Pinpoint the cell where the given text exists, returning its [x, y] midpoint coordinate. 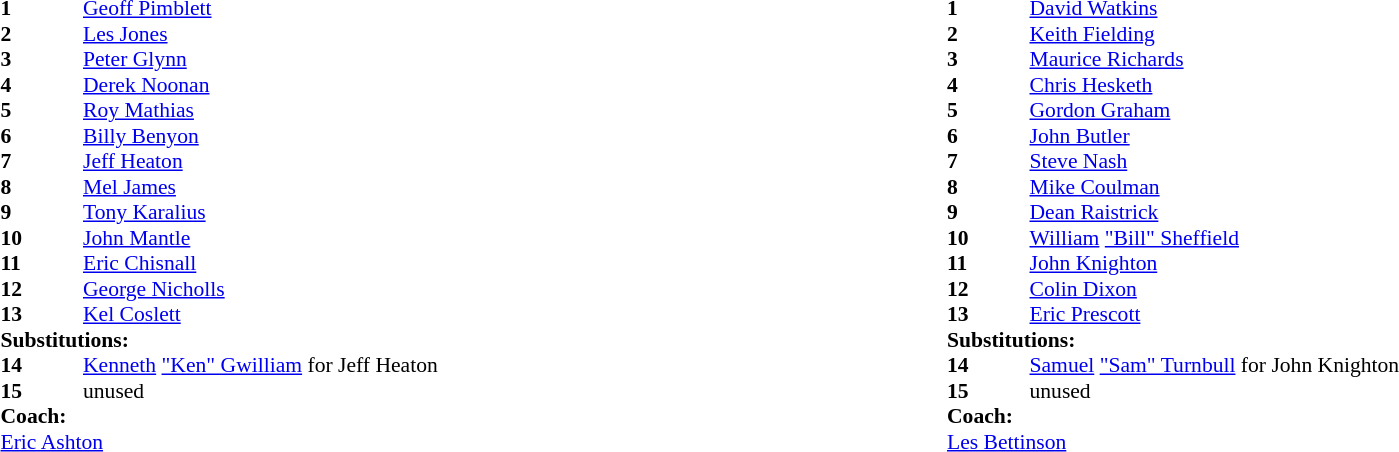
Kel Coslett [260, 315]
Jeff Heaton [260, 161]
Billy Benyon [260, 136]
Eric Chisnall [260, 263]
Tony Karalius [260, 213]
Les Jones [260, 34]
Roy Mathias [260, 111]
unused [260, 391]
George Nicholls [260, 289]
Mel James [260, 187]
Derek Noonan [260, 85]
Peter Glynn [260, 59]
Kenneth "Ken" Gwilliam for Jeff Heaton [260, 365]
John Mantle [260, 238]
